Provide the [x, y] coordinate of the cell's center where the given text is located.  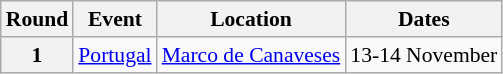
Location [252, 19]
1 [38, 55]
13-14 November [424, 55]
Round [38, 19]
Event [114, 19]
Marco de Canaveses [252, 55]
Dates [424, 19]
Portugal [114, 55]
